Capture the cell that displays the provided text and extract its (x, y) central coordinate. 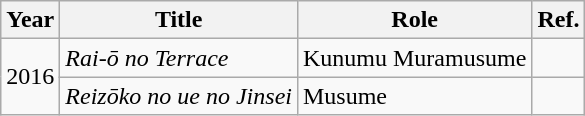
Title (179, 20)
Role (414, 20)
Ref. (558, 20)
Reizōko no ue no Jinsei (179, 96)
Year (30, 20)
Rai-ō no Terrace (179, 58)
Musume (414, 96)
Kunumu Muramusume (414, 58)
2016 (30, 77)
